Detect which cell encompasses the target text, then output its (x, y) center coordinate. 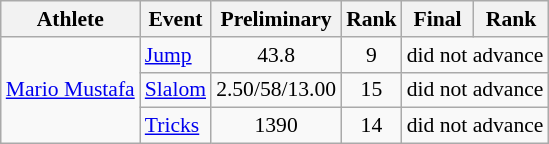
14 (372, 126)
Event (176, 19)
9 (372, 55)
Slalom (176, 90)
Tricks (176, 126)
2.50/58/13.00 (276, 90)
43.8 (276, 55)
15 (372, 90)
Mario Mustafa (70, 90)
Athlete (70, 19)
Final (438, 19)
Jump (176, 55)
1390 (276, 126)
Preliminary (276, 19)
